Search for the cell housing the specified text and yield its [X, Y] center coordinate. 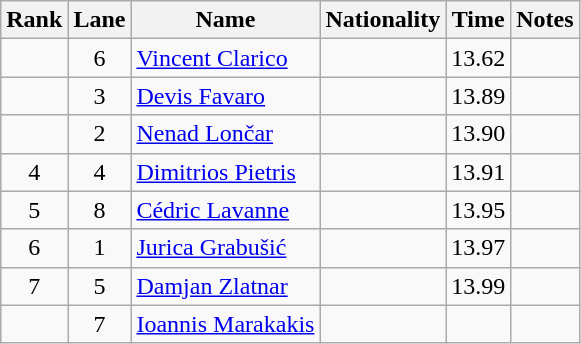
Lane [100, 20]
Rank [34, 20]
13.91 [478, 172]
Time [478, 20]
2 [100, 134]
Notes [545, 20]
13.89 [478, 96]
Dimitrios Pietris [226, 172]
3 [100, 96]
Damjan Zlatnar [226, 286]
Jurica Grabušić [226, 248]
Nationality [383, 20]
13.90 [478, 134]
Devis Favaro [226, 96]
Vincent Clarico [226, 58]
1 [100, 248]
Name [226, 20]
Nenad Lončar [226, 134]
Ioannis Marakakis [226, 324]
8 [100, 210]
Cédric Lavanne [226, 210]
13.95 [478, 210]
13.97 [478, 248]
13.62 [478, 58]
13.99 [478, 286]
